For the text-containing cell, return its midpoint in [X, Y] coordinate format. 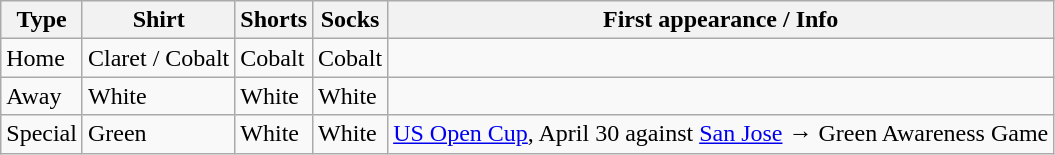
US Open Cup, April 30 against San Jose → Green Awareness Game [721, 134]
Claret / Cobalt [158, 58]
Type [42, 20]
Shirt [158, 20]
Special [42, 134]
First appearance / Info [721, 20]
Green [158, 134]
Home [42, 58]
Away [42, 96]
Socks [350, 20]
Shorts [274, 20]
